Return [x, y] of the center of cell containing provided text 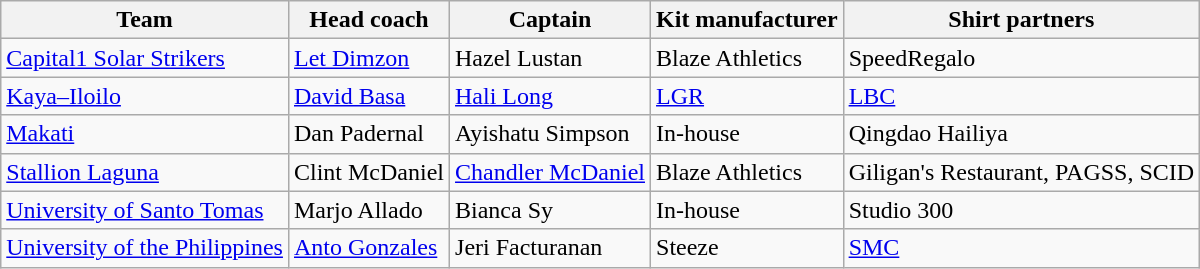
Kit manufacturer [748, 20]
Kaya–Iloilo [145, 96]
LGR [748, 96]
Giligan's Restaurant, PAGSS, SCID [1022, 172]
SMC [1022, 248]
Stallion Laguna [145, 172]
Dan Padernal [368, 134]
Let Dimzon [368, 58]
Chandler McDaniel [550, 172]
Studio 300 [1022, 210]
Anto Gonzales [368, 248]
Qingdao Hailiya [1022, 134]
Bianca Sy [550, 210]
Ayishatu Simpson [550, 134]
LBC [1022, 96]
University of Santo Tomas [145, 210]
Hazel Lustan [550, 58]
SpeedRegalo [1022, 58]
Captain [550, 20]
David Basa [368, 96]
Hali Long [550, 96]
University of the Philippines [145, 248]
Steeze [748, 248]
Makati [145, 134]
Head coach [368, 20]
Clint McDaniel [368, 172]
Marjo Allado [368, 210]
Jeri Facturanan [550, 248]
Team [145, 20]
Shirt partners [1022, 20]
Capital1 Solar Strikers [145, 58]
